Provide the [x, y] coordinate of the cell's center where the given text is located.  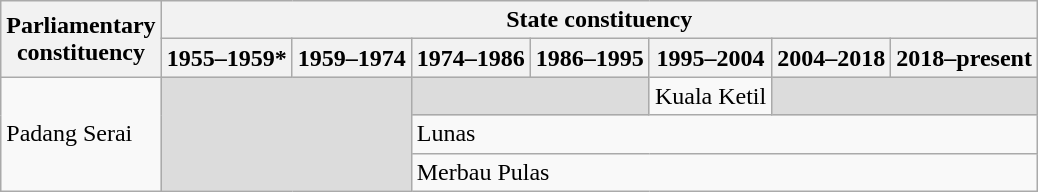
1959–1974 [352, 58]
State constituency [599, 20]
2004–2018 [832, 58]
1955–1959* [226, 58]
1995–2004 [710, 58]
2018–present [964, 58]
Parliamentaryconstituency [81, 39]
Padang Serai [81, 134]
Merbau Pulas [724, 172]
Kuala Ketil [710, 96]
1986–1995 [590, 58]
1974–1986 [470, 58]
Lunas [724, 134]
